Determine the (x, y) coordinate at the center of the cell enclosing the given text.  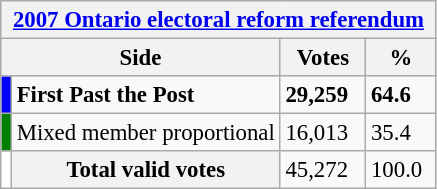
Votes (323, 58)
Side (140, 58)
% (402, 58)
First Past the Post (146, 95)
16,013 (323, 133)
Mixed member proportional (146, 133)
Total valid votes (146, 170)
100.0 (402, 170)
2007 Ontario electoral reform referendum (219, 20)
64.6 (402, 95)
45,272 (323, 170)
35.4 (402, 133)
29,259 (323, 95)
